Extract the (x, y) coordinate from the center of the cell holding the provided text.  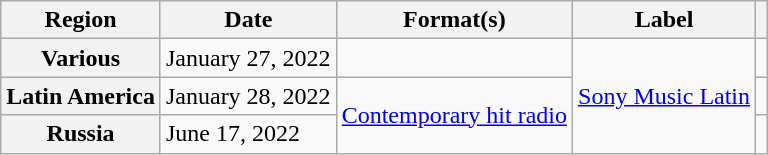
January 27, 2022 (248, 58)
Label (664, 20)
Date (248, 20)
June 17, 2022 (248, 134)
January 28, 2022 (248, 96)
Contemporary hit radio (454, 115)
Russia (81, 134)
Region (81, 20)
Sony Music Latin (664, 96)
Format(s) (454, 20)
Latin America (81, 96)
Various (81, 58)
